Output the (x, y) coordinate of the center of the cell containing the given text.  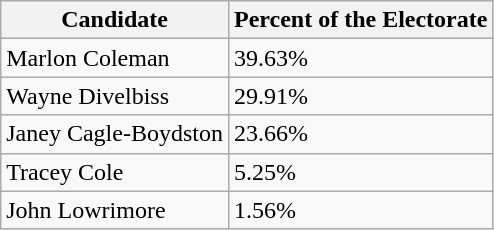
Candidate (115, 20)
John Lowrimore (115, 210)
Wayne Divelbiss (115, 96)
Janey Cagle-Boydston (115, 134)
39.63% (360, 58)
Tracey Cole (115, 172)
23.66% (360, 134)
Percent of the Electorate (360, 20)
Marlon Coleman (115, 58)
1.56% (360, 210)
5.25% (360, 172)
29.91% (360, 96)
